Scan for the cell matching the given text and deliver its (X, Y) coordinate at center. 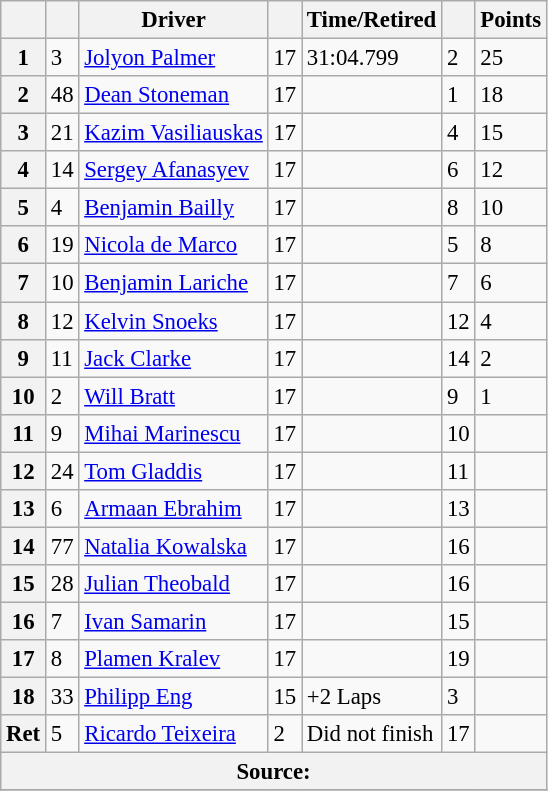
Plamen Kralev (174, 659)
Ret (24, 734)
25 (510, 58)
77 (62, 546)
33 (62, 697)
Ricardo Teixeira (174, 734)
Benjamin Lariche (174, 283)
31:04.799 (372, 58)
Points (510, 20)
Sergey Afanasyev (174, 170)
Tom Gladdis (174, 471)
48 (62, 95)
Jack Clarke (174, 358)
Driver (174, 20)
21 (62, 133)
Julian Theobald (174, 584)
Kazim Vasiliauskas (174, 133)
Source: (274, 772)
Armaan Ebrahim (174, 509)
28 (62, 584)
Jolyon Palmer (174, 58)
Will Bratt (174, 396)
Mihai Marinescu (174, 433)
Natalia Kowalska (174, 546)
Did not finish (372, 734)
Kelvin Snoeks (174, 321)
Philipp Eng (174, 697)
24 (62, 471)
Benjamin Bailly (174, 208)
Nicola de Marco (174, 245)
+2 Laps (372, 697)
Dean Stoneman (174, 95)
Time/Retired (372, 20)
Ivan Samarin (174, 621)
